Locate the cell with the specified text and output its [x, y] center coordinate. 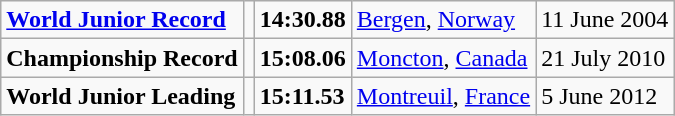
5 June 2012 [605, 96]
21 July 2010 [605, 58]
Bergen, Norway [443, 20]
Championship Record [122, 58]
Montreuil, France [443, 96]
World Junior Leading [122, 96]
11 June 2004 [605, 20]
Moncton, Canada [443, 58]
World Junior Record [122, 20]
15:11.53 [302, 96]
14:30.88 [302, 20]
15:08.06 [302, 58]
